Pinpoint the cell where the given text exists, returning its [X, Y] midpoint coordinate. 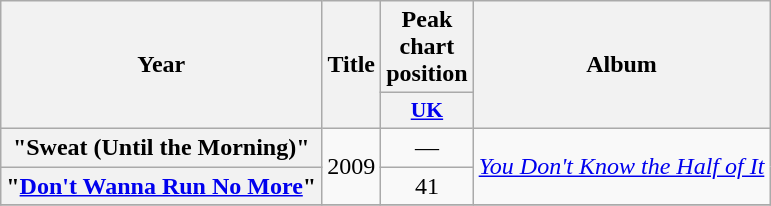
Year [162, 65]
You Don't Know the Half of It [622, 166]
"Don't Wanna Run No More" [162, 185]
2009 [352, 166]
"Sweat (Until the Morning)" [162, 147]
Album [622, 65]
Title [352, 65]
— [427, 147]
UK [427, 111]
Peak chart position [427, 47]
41 [427, 185]
